Pinpoint the cell where the given text exists, returning its (X, Y) midpoint coordinate. 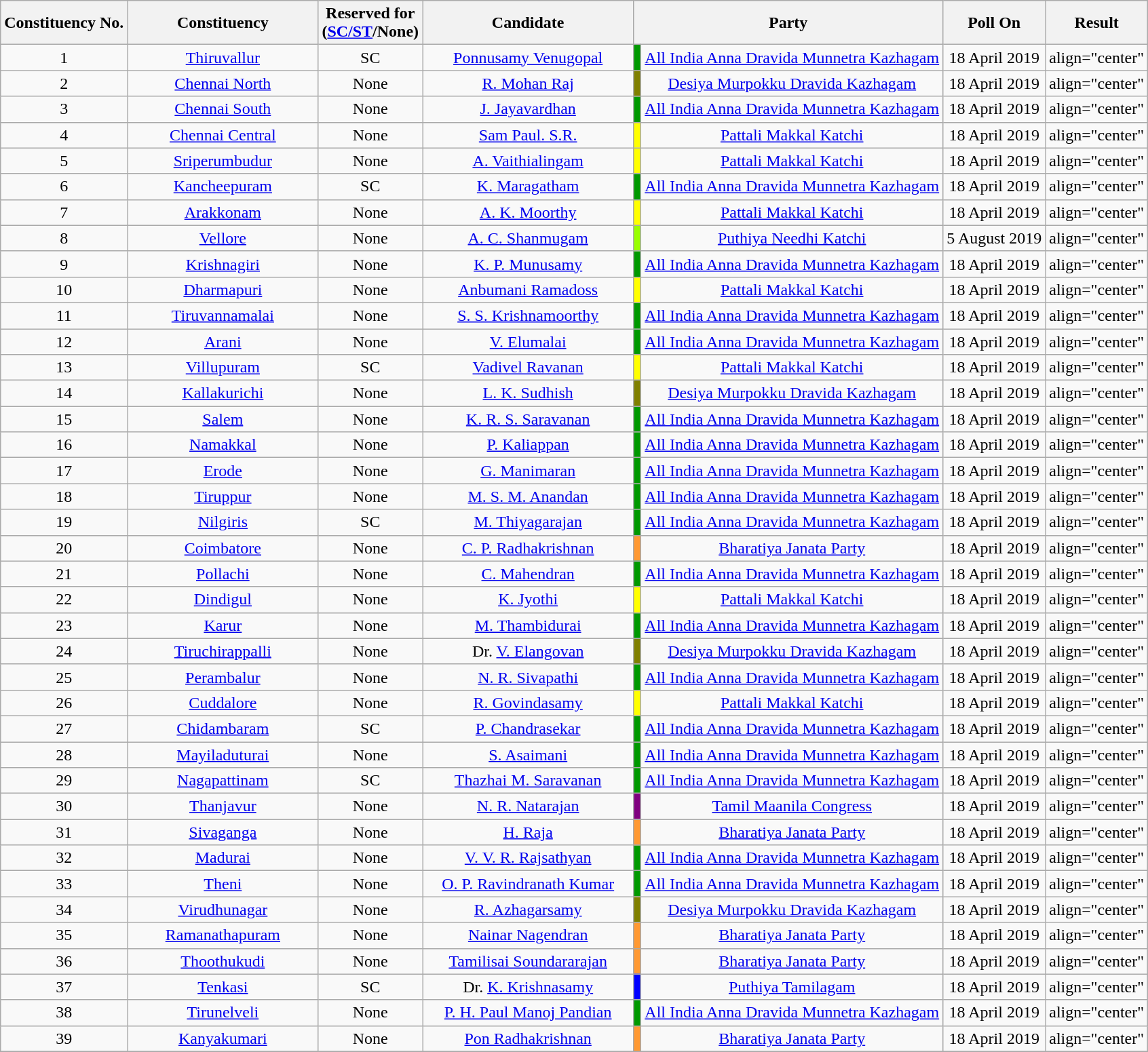
Anbumani Ramadoss (528, 290)
20 (64, 548)
Vadivel Ravanan (528, 368)
Reserved for(SC/ST/None) (370, 23)
Dindigul (223, 600)
O. P. Ravindranath Kumar (528, 884)
38 (64, 1013)
Thiruvallur (223, 58)
K. P. Munusamy (528, 264)
Nainar Nagendran (528, 935)
Kallakurichi (223, 393)
K. Maragatham (528, 187)
N. R. Sivapathi (528, 677)
32 (64, 858)
33 (64, 884)
Poll On (995, 23)
10 (64, 290)
Tenkasi (223, 987)
Thanjavur (223, 806)
18 (64, 496)
L. K. Sudhish (528, 393)
Madurai (223, 858)
6 (64, 187)
C. Mahendran (528, 574)
29 (64, 781)
Karur (223, 625)
Party (788, 23)
A. Vaithialingam (528, 161)
Nilgiris (223, 522)
N. R. Natarajan (528, 806)
Krishnagiri (223, 264)
Kanyakumari (223, 1038)
27 (64, 728)
8 (64, 238)
P. Kaliappan (528, 445)
Tamilisai Soundararajan (528, 961)
Chennai Central (223, 135)
13 (64, 368)
31 (64, 832)
Sivaganga (223, 832)
H. Raja (528, 832)
Virudhunagar (223, 910)
Kancheepuram (223, 187)
21 (64, 574)
Tirunelveli (223, 1013)
Erode (223, 471)
Namakkal (223, 445)
K. R. S. Saravanan (528, 419)
15 (64, 419)
23 (64, 625)
S. S. Krishnamoorthy (528, 315)
24 (64, 651)
7 (64, 212)
Pon Radhakrishnan (528, 1038)
Puthiya Needhi Katchi (792, 238)
Villupuram (223, 368)
A. C. Shanmugam (528, 238)
Arakkonam (223, 212)
5 (64, 161)
5 August 2019 (995, 238)
V. Elumalai (528, 341)
K. Jyothi (528, 600)
Salem (223, 419)
P. Chandrasekar (528, 728)
V. V. R. Rajsathyan (528, 858)
30 (64, 806)
35 (64, 935)
16 (64, 445)
39 (64, 1038)
Chidambaram (223, 728)
Mayiladuturai (223, 755)
26 (64, 703)
Ramanathapuram (223, 935)
J. Jayavardhan (528, 109)
Vellore (223, 238)
Puthiya Tamilagam (792, 987)
14 (64, 393)
9 (64, 264)
Cuddalore (223, 703)
R. Govindasamy (528, 703)
Thazhai M. Saravanan (528, 781)
11 (64, 315)
Candidate (528, 23)
Chennai North (223, 83)
Nagapattinam (223, 781)
Dr. V. Elangovan (528, 651)
Dr. K. Krishnasamy (528, 987)
G. Manimaran (528, 471)
25 (64, 677)
M. Thiyagarajan (528, 522)
P. H. Paul Manoj Pandian (528, 1013)
Tiruchirappalli (223, 651)
17 (64, 471)
Tamil Maanila Congress (792, 806)
Tiruvannamalai (223, 315)
Sam Paul. S.R. (528, 135)
M. Thambidurai (528, 625)
37 (64, 987)
Tiruppur (223, 496)
Chennai South (223, 109)
Sriperumbudur (223, 161)
1 (64, 58)
Result (1096, 23)
A. K. Moorthy (528, 212)
C. P. Radhakrishnan (528, 548)
M. S. M. Anandan (528, 496)
Dharmapuri (223, 290)
Perambalur (223, 677)
19 (64, 522)
4 (64, 135)
Thoothukudi (223, 961)
Constituency (223, 23)
Pollachi (223, 574)
Constituency No. (64, 23)
28 (64, 755)
R. Azhagarsamy (528, 910)
22 (64, 600)
R. Mohan Raj (528, 83)
2 (64, 83)
S. Asaimani (528, 755)
Theni (223, 884)
Arani (223, 341)
Ponnusamy Venugopal (528, 58)
34 (64, 910)
12 (64, 341)
36 (64, 961)
Coimbatore (223, 548)
3 (64, 109)
